Extract the [X, Y] coordinate from the center of the cell holding the provided text.  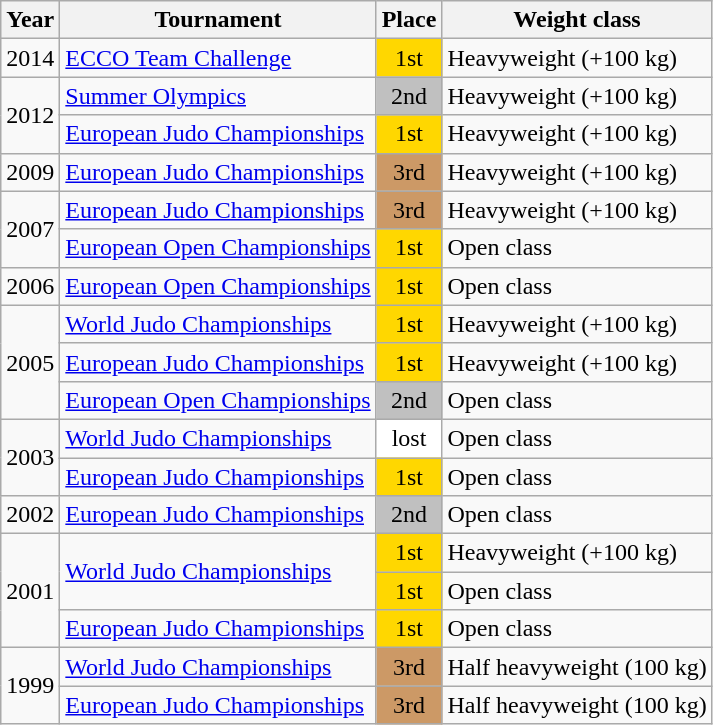
2007 [30, 229]
ECCO Team Challenge [218, 58]
Weight class [577, 20]
2012 [30, 115]
2001 [30, 591]
2002 [30, 515]
2009 [30, 172]
1999 [30, 686]
lost [409, 438]
2006 [30, 286]
2003 [30, 457]
2014 [30, 58]
2005 [30, 362]
Place [409, 20]
Year [30, 20]
Tournament [218, 20]
Summer Olympics [218, 96]
